Locate the cell with the specified text and output its (X, Y) center coordinate. 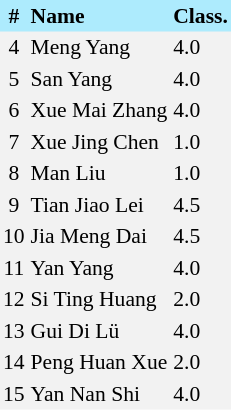
Name (100, 16)
6 (14, 110)
11 (14, 268)
13 (14, 331)
14 (14, 362)
Gui Di Lü (100, 331)
San Yang (100, 79)
Xue Mai Zhang (100, 110)
Yan Yang (100, 268)
10 (14, 236)
Peng Huan Xue (100, 362)
Man Liu (100, 174)
Jia Meng Dai (100, 236)
Si Ting Huang (100, 300)
Meng Yang (100, 48)
15 (14, 394)
# (14, 16)
Class. (200, 16)
4 (14, 48)
7 (14, 142)
8 (14, 174)
Yan Nan Shi (100, 394)
9 (14, 205)
Tian Jiao Lei (100, 205)
5 (14, 79)
Xue Jing Chen (100, 142)
12 (14, 300)
